Return (X, Y) of the center of cell containing provided text 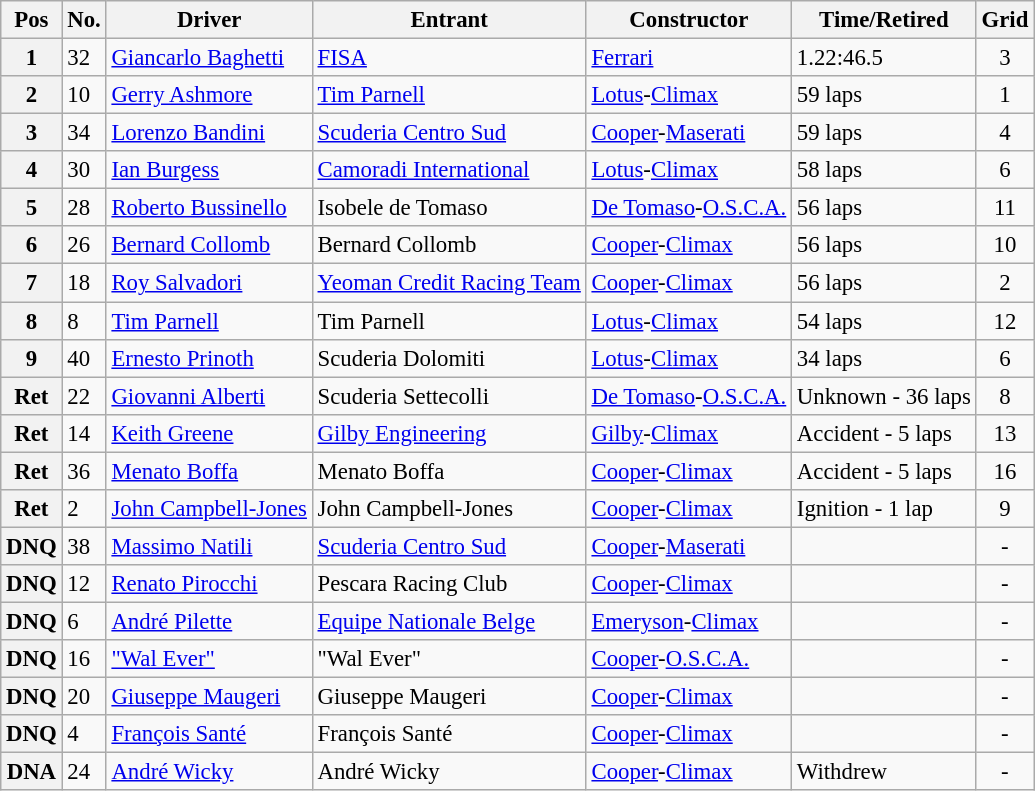
24 (84, 772)
34 laps (884, 358)
11 (1004, 208)
Isobele de Tomaso (449, 208)
28 (84, 208)
Scuderia Settecolli (449, 396)
58 laps (884, 170)
Massimo Natili (209, 546)
26 (84, 245)
1.22:46.5 (884, 58)
Keith Greene (209, 433)
No. (84, 20)
Gilby-Climax (688, 433)
Giovanni Alberti (209, 396)
Ernesto Prinoth (209, 358)
13 (1004, 433)
22 (84, 396)
54 laps (884, 321)
34 (84, 133)
Ferrari (688, 58)
Time/Retired (884, 20)
FISA (449, 58)
30 (84, 170)
18 (84, 283)
32 (84, 58)
André Pilette (209, 621)
7 (32, 283)
Pos (32, 20)
Constructor (688, 20)
Unknown - 36 laps (884, 396)
20 (84, 697)
Ian Burgess (209, 170)
Driver (209, 20)
Giancarlo Baghetti (209, 58)
Gilby Engineering (449, 433)
5 (32, 208)
38 (84, 546)
Renato Pirocchi (209, 584)
14 (84, 433)
Withdrew (884, 772)
Gerry Ashmore (209, 95)
Grid (1004, 20)
Lorenzo Bandini (209, 133)
Ignition - 1 lap (884, 509)
Camoradi International (449, 170)
Equipe Nationale Belge (449, 621)
Scuderia Dolomiti (449, 358)
Entrant (449, 20)
DNA (32, 772)
36 (84, 471)
40 (84, 358)
Cooper-O.S.C.A. (688, 659)
Yeoman Credit Racing Team (449, 283)
Roberto Bussinello (209, 208)
Pescara Racing Club (449, 584)
Emeryson-Climax (688, 621)
Roy Salvadori (209, 283)
